Scan for the cell matching the given text and deliver its [x, y] coordinate at center. 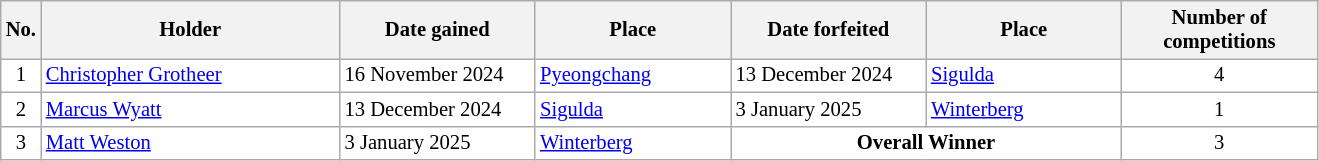
Matt Weston [190, 143]
Overall Winner [926, 143]
4 [1220, 75]
16 November 2024 [438, 75]
Number of competitions [1220, 29]
Date gained [438, 29]
2 [21, 109]
No. [21, 29]
Date forfeited [828, 29]
Christopher Grotheer [190, 75]
Marcus Wyatt [190, 109]
Pyeongchang [632, 75]
Holder [190, 29]
